Detect which cell encompasses the target text, then output its (x, y) center coordinate. 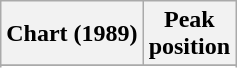
Peakposition (189, 34)
Chart (1989) (72, 34)
